Extract the [X, Y] coordinate from the center of the cell holding the provided text.  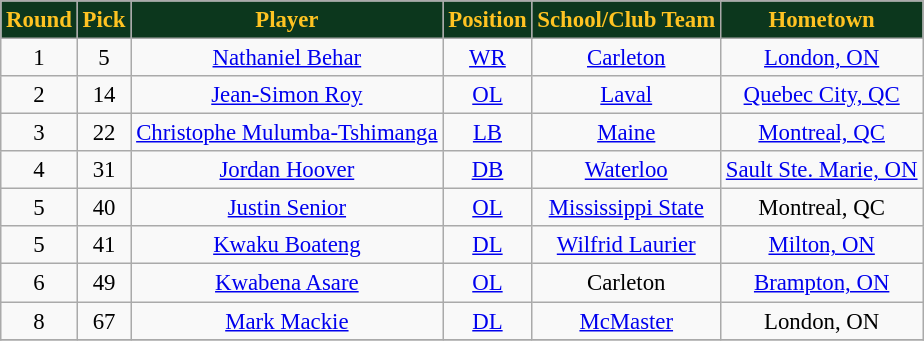
8 [39, 321]
22 [104, 133]
Sault Ste. Marie, ON [821, 170]
Round [39, 20]
DB [488, 170]
Brampton, ON [821, 283]
Mark Mackie [287, 321]
31 [104, 170]
Position [488, 20]
LB [488, 133]
3 [39, 133]
67 [104, 321]
Kwabena Asare [287, 283]
McMaster [626, 321]
Laval [626, 95]
Mississippi State [626, 208]
Christophe Mulumba-Tshimanga [287, 133]
2 [39, 95]
40 [104, 208]
WR [488, 58]
49 [104, 283]
4 [39, 170]
6 [39, 283]
Maine [626, 133]
School/Club Team [626, 20]
Justin Senior [287, 208]
Milton, ON [821, 245]
Hometown [821, 20]
1 [39, 58]
Jordan Hoover [287, 170]
Wilfrid Laurier [626, 245]
Quebec City, QC [821, 95]
Kwaku Boateng [287, 245]
14 [104, 95]
Nathaniel Behar [287, 58]
Pick [104, 20]
Player [287, 20]
41 [104, 245]
Jean-Simon Roy [287, 95]
Waterloo [626, 170]
